For the text-containing cell, return its midpoint in (X, Y) coordinate format. 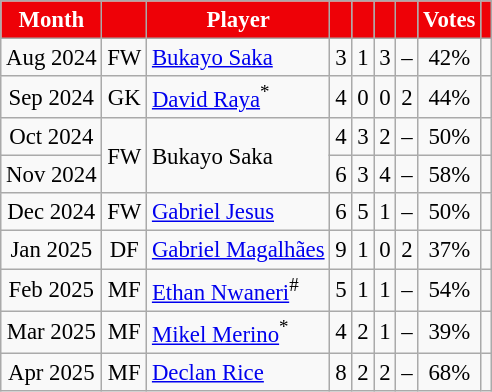
Player (238, 20)
Votes (450, 20)
9 (341, 250)
Mikel Merino* (238, 332)
Jan 2025 (52, 250)
Nov 2024 (52, 175)
Month (52, 20)
Aug 2024 (52, 58)
37% (450, 250)
DF (124, 250)
Feb 2025 (52, 290)
Gabriel Magalhães (238, 250)
44% (450, 97)
GK (124, 97)
Oct 2024 (52, 137)
68% (450, 372)
54% (450, 290)
Ethan Nwaneri# (238, 290)
39% (450, 332)
Gabriel Jesus (238, 213)
58% (450, 175)
David Raya* (238, 97)
Mar 2025 (52, 332)
Apr 2025 (52, 372)
42% (450, 58)
Dec 2024 (52, 213)
Declan Rice (238, 372)
8 (341, 372)
Sep 2024 (52, 97)
